For the text-containing cell, return its midpoint in [X, Y] coordinate format. 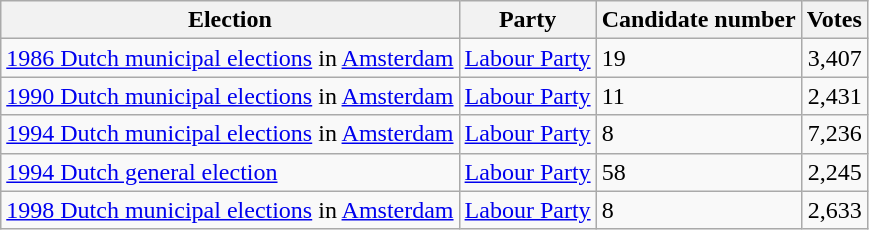
2,633 [834, 210]
58 [698, 172]
1986 Dutch municipal elections in Amsterdam [230, 58]
1994 Dutch general election [230, 172]
3,407 [834, 58]
19 [698, 58]
Party [528, 20]
Votes [834, 20]
Election [230, 20]
2,245 [834, 172]
2,431 [834, 96]
11 [698, 96]
1998 Dutch municipal elections in Amsterdam [230, 210]
1990 Dutch municipal elections in Amsterdam [230, 96]
7,236 [834, 134]
1994 Dutch municipal elections in Amsterdam [230, 134]
Candidate number [698, 20]
